Search for the cell housing the specified text and yield its [X, Y] center coordinate. 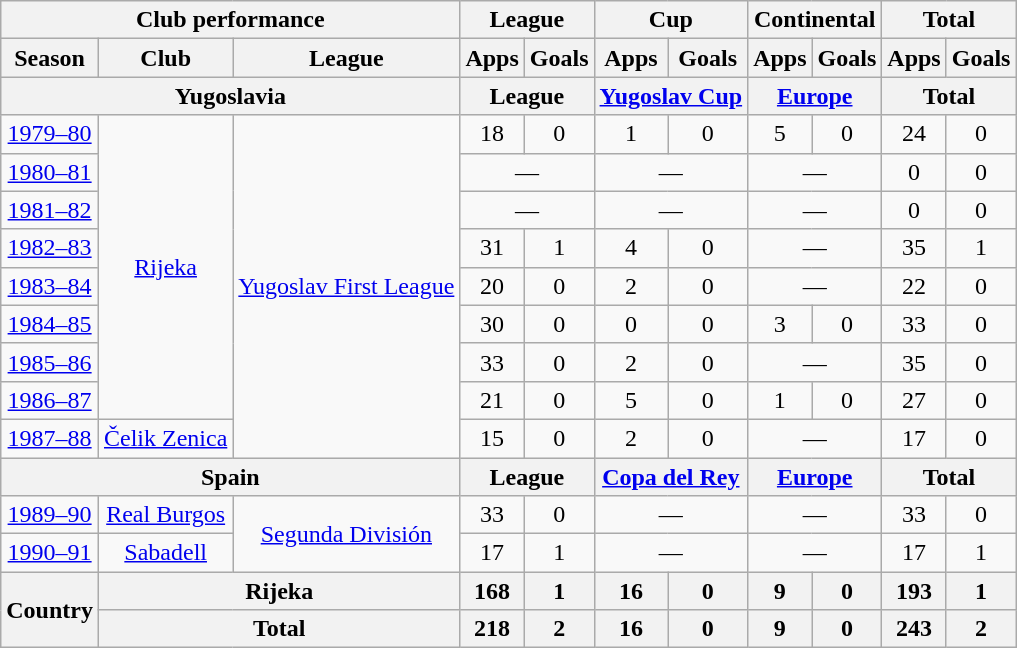
1990–91 [50, 553]
Segunda División [346, 534]
3 [780, 324]
1981–82 [50, 210]
Yugoslavia [230, 96]
1987–88 [50, 438]
Sabadell [165, 553]
Club performance [230, 20]
243 [914, 629]
Cup [671, 20]
24 [914, 134]
Continental [815, 20]
Season [50, 58]
31 [492, 248]
1984–85 [50, 324]
1979–80 [50, 134]
Club [165, 58]
218 [492, 629]
Country [50, 610]
1989–90 [50, 515]
20 [492, 286]
21 [492, 400]
1985–86 [50, 362]
1986–87 [50, 400]
22 [914, 286]
193 [914, 591]
168 [492, 591]
30 [492, 324]
15 [492, 438]
1980–81 [50, 172]
Yugoslav Cup [671, 96]
Copa del Rey [671, 477]
1982–83 [50, 248]
4 [631, 248]
Spain [230, 477]
Yugoslav First League [346, 286]
27 [914, 400]
Čelik Zenica [165, 438]
1983–84 [50, 286]
18 [492, 134]
Real Burgos [165, 515]
